Search for the cell housing the specified text and yield its (x, y) center coordinate. 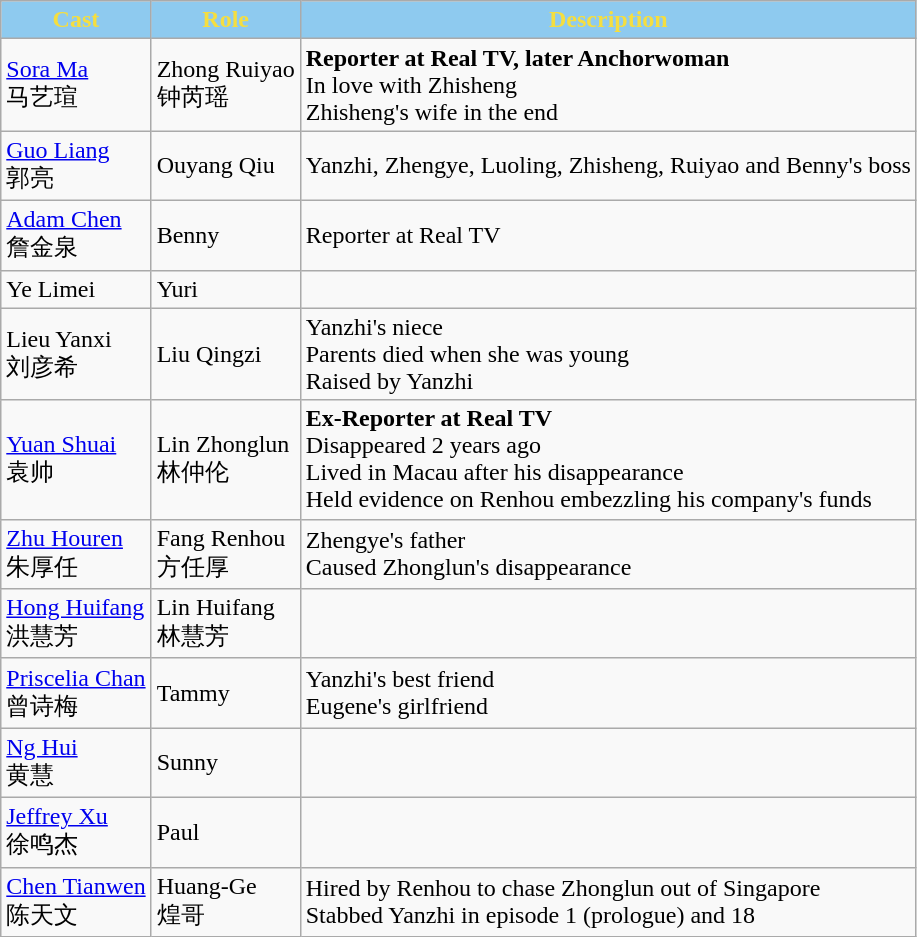
Zhong Ruiyao 钟芮瑶 (226, 85)
Sunny (226, 763)
Jeffrey Xu 徐鸣杰 (76, 832)
Yanzhi, Zhengye, Luoling, Zhisheng, Ruiyao and Benny's boss (608, 166)
Ouyang Qiu (226, 166)
Role (226, 20)
Yanzhi's nieceParents died when she was youngRaised by Yanzhi (608, 354)
Sora Ma 马艺瑄 (76, 85)
Lieu Yanxi 刘彦希 (76, 354)
Hong Huifang 洪慧芳 (76, 624)
Zhu Houren 朱厚任 (76, 554)
Hired by Renhou to chase Zhonglun out of SingaporeStabbed Yanzhi in episode 1 (prologue) and 18 (608, 902)
Yuan Shuai 袁帅 (76, 460)
Huang-Ge 煌哥 (226, 902)
Tammy (226, 693)
Priscelia Chan 曾诗梅 (76, 693)
Ex-Reporter at Real TVDisappeared 2 years agoLived in Macau after his disappearanceHeld evidence on Renhou embezzling his company's funds (608, 460)
Benny (226, 235)
Lin Zhonglun 林仲伦 (226, 460)
Cast (76, 20)
Ng Hui 黄慧 (76, 763)
Fang Renhou 方任厚 (226, 554)
Description (608, 20)
Reporter at Real TV (608, 235)
Lin Huifang 林慧芳 (226, 624)
Yanzhi's best friendEugene's girlfriend (608, 693)
Paul (226, 832)
Zhengye's fatherCaused Zhonglun's disappearance (608, 554)
Ye Limei (76, 289)
Guo Liang 郭亮 (76, 166)
Adam Chen 詹金泉 (76, 235)
Reporter at Real TV, later AnchorwomanIn love with ZhishengZhisheng's wife in the end (608, 85)
Yuri (226, 289)
Chen Tianwen 陈天文 (76, 902)
Liu Qingzi (226, 354)
